Scan for the cell matching the given text and deliver its (x, y) coordinate at center. 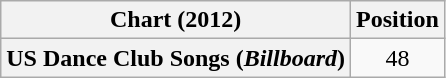
Position (398, 20)
US Dance Club Songs (Billboard) (176, 58)
48 (398, 58)
Chart (2012) (176, 20)
